Locate the cell with the specified text and output its (X, Y) center coordinate. 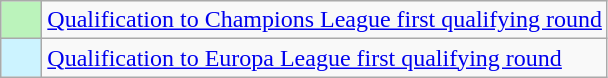
Qualification to Champions League first qualifying round (325, 20)
Qualification to Europa League first qualifying round (325, 58)
